For the text-containing cell, return its midpoint in [X, Y] coordinate format. 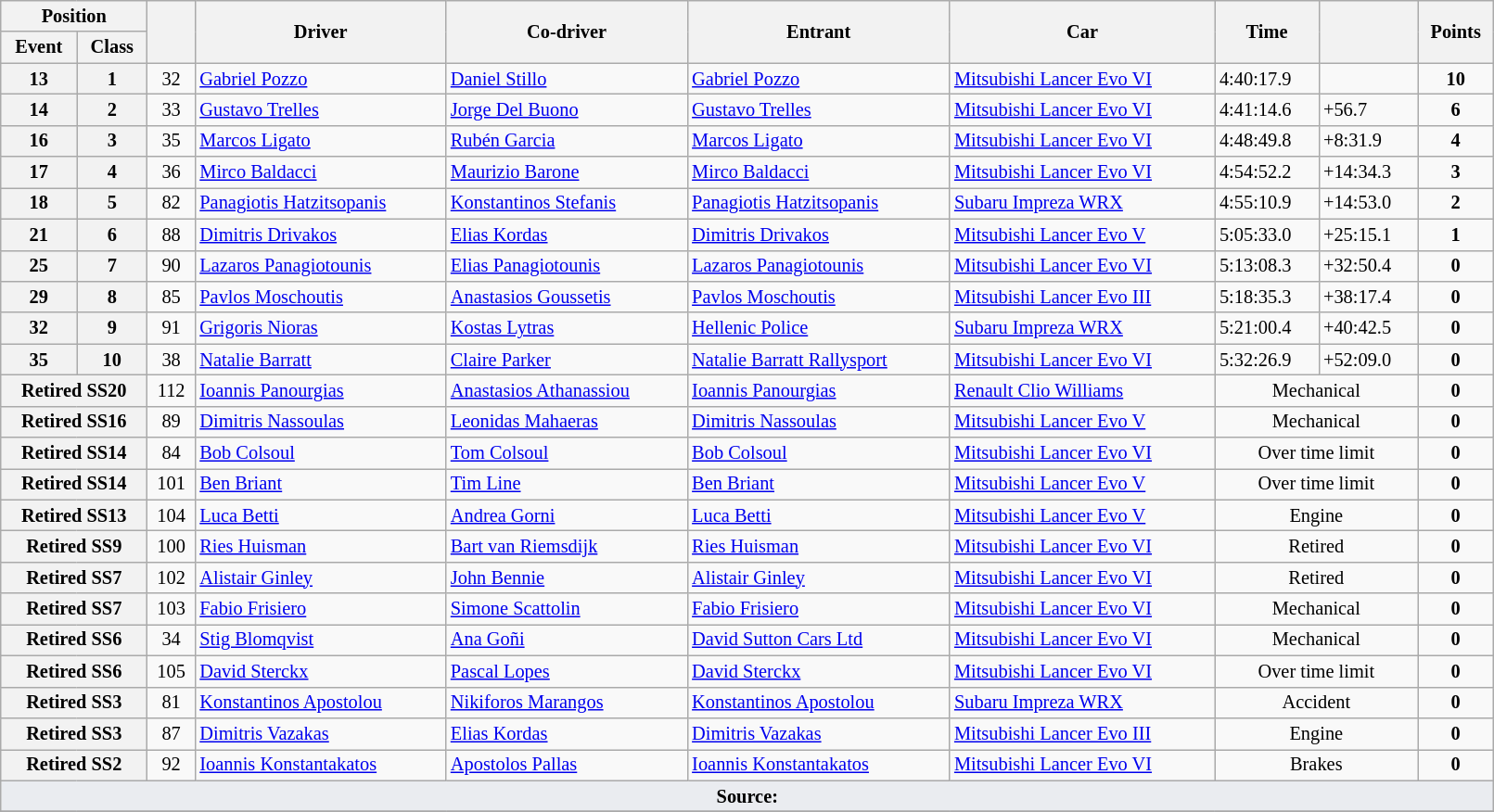
5:05:33.0 [1267, 235]
Stig Blomqvist [320, 640]
Car [1082, 32]
89 [172, 422]
Co-driver [567, 32]
Grigoris Nioras [320, 328]
7 [112, 266]
Brakes [1316, 765]
5:18:35.3 [1267, 297]
Retired SS20 [74, 390]
90 [172, 266]
Konstantinos Stefanis [567, 203]
91 [172, 328]
+14:53.0 [1368, 203]
4:54:52.2 [1267, 172]
Jorge Del Buono [567, 109]
33 [172, 109]
Anastasios Goussetis [567, 297]
Natalie Barratt [320, 360]
Tom Colsoul [567, 453]
87 [172, 733]
Class [112, 47]
4:40:17.9 [1267, 79]
+56.7 [1368, 109]
Hellenic Police [818, 328]
+32:50.4 [1368, 266]
4:55:10.9 [1267, 203]
100 [172, 546]
9 [112, 328]
Nikiforos Marangos [567, 703]
4:41:14.6 [1267, 109]
Bart van Riemsdijk [567, 546]
29 [39, 297]
112 [172, 390]
Position [74, 16]
+52:09.0 [1368, 360]
17 [39, 172]
Entrant [818, 32]
92 [172, 765]
Event [39, 47]
Retired SS16 [74, 422]
18 [39, 203]
102 [172, 577]
Driver [320, 32]
+14:34.3 [1368, 172]
25 [39, 266]
Retired SS2 [74, 765]
16 [39, 141]
Ana Goñi [567, 640]
13 [39, 79]
34 [172, 640]
+38:17.4 [1368, 297]
+25:15.1 [1368, 235]
5 [112, 203]
101 [172, 484]
82 [172, 203]
Points [1455, 32]
5:21:00.4 [1267, 328]
14 [39, 109]
5:32:26.9 [1267, 360]
Elias Panagiotounis [567, 266]
Source: [747, 796]
+8:31.9 [1368, 141]
Maurizio Barone [567, 172]
Time [1267, 32]
21 [39, 235]
Retired SS9 [74, 546]
88 [172, 235]
81 [172, 703]
5:13:08.3 [1267, 266]
Leonidas Mahaeras [567, 422]
Accident [1316, 703]
85 [172, 297]
84 [172, 453]
Andrea Gorni [567, 515]
David Sutton Cars Ltd [818, 640]
Natalie Barratt Rallysport [818, 360]
8 [112, 297]
Renault Clio Williams [1082, 390]
Rubén Garcia [567, 141]
105 [172, 671]
John Bennie [567, 577]
Anastasios Athanassiou [567, 390]
Claire Parker [567, 360]
Kostas Lytras [567, 328]
Apostolos Pallas [567, 765]
Pascal Lopes [567, 671]
Simone Scattolin [567, 609]
103 [172, 609]
4:48:49.8 [1267, 141]
Retired SS13 [74, 515]
+40:42.5 [1368, 328]
Daniel Stillo [567, 79]
104 [172, 515]
36 [172, 172]
Tim Line [567, 484]
38 [172, 360]
